Find where the given text appears and provide that cell's center as [x, y] coordinate. 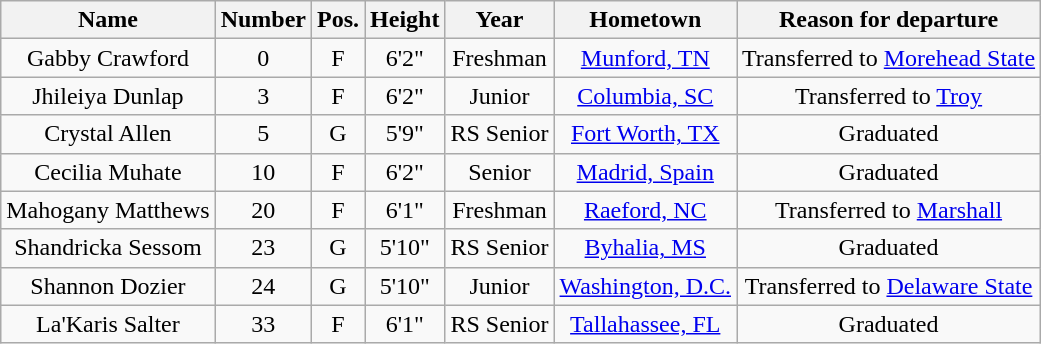
5'9" [405, 134]
Cecilia Muhate [108, 172]
Shandricka Sessom [108, 248]
Transferred to Marshall [888, 210]
Reason for departure [888, 20]
La'Karis Salter [108, 324]
Height [405, 20]
Name [108, 20]
Hometown [645, 20]
Munford, TN [645, 58]
Mahogany Matthews [108, 210]
23 [263, 248]
Byhalia, MS [645, 248]
20 [263, 210]
33 [263, 324]
24 [263, 286]
Tallahassee, FL [645, 324]
Number [263, 20]
Fort Worth, TX [645, 134]
Columbia, SC [645, 96]
Raeford, NC [645, 210]
Transferred to Morehead State [888, 58]
0 [263, 58]
Madrid, Spain [645, 172]
Jhileiya Dunlap [108, 96]
5 [263, 134]
Gabby Crawford [108, 58]
Pos. [338, 20]
Year [500, 20]
3 [263, 96]
Shannon Dozier [108, 286]
Transferred to Troy [888, 96]
Transferred to Delaware State [888, 286]
Washington, D.C. [645, 286]
Crystal Allen [108, 134]
10 [263, 172]
Senior [500, 172]
